Pinpoint the cell where the given text exists, returning its [X, Y] midpoint coordinate. 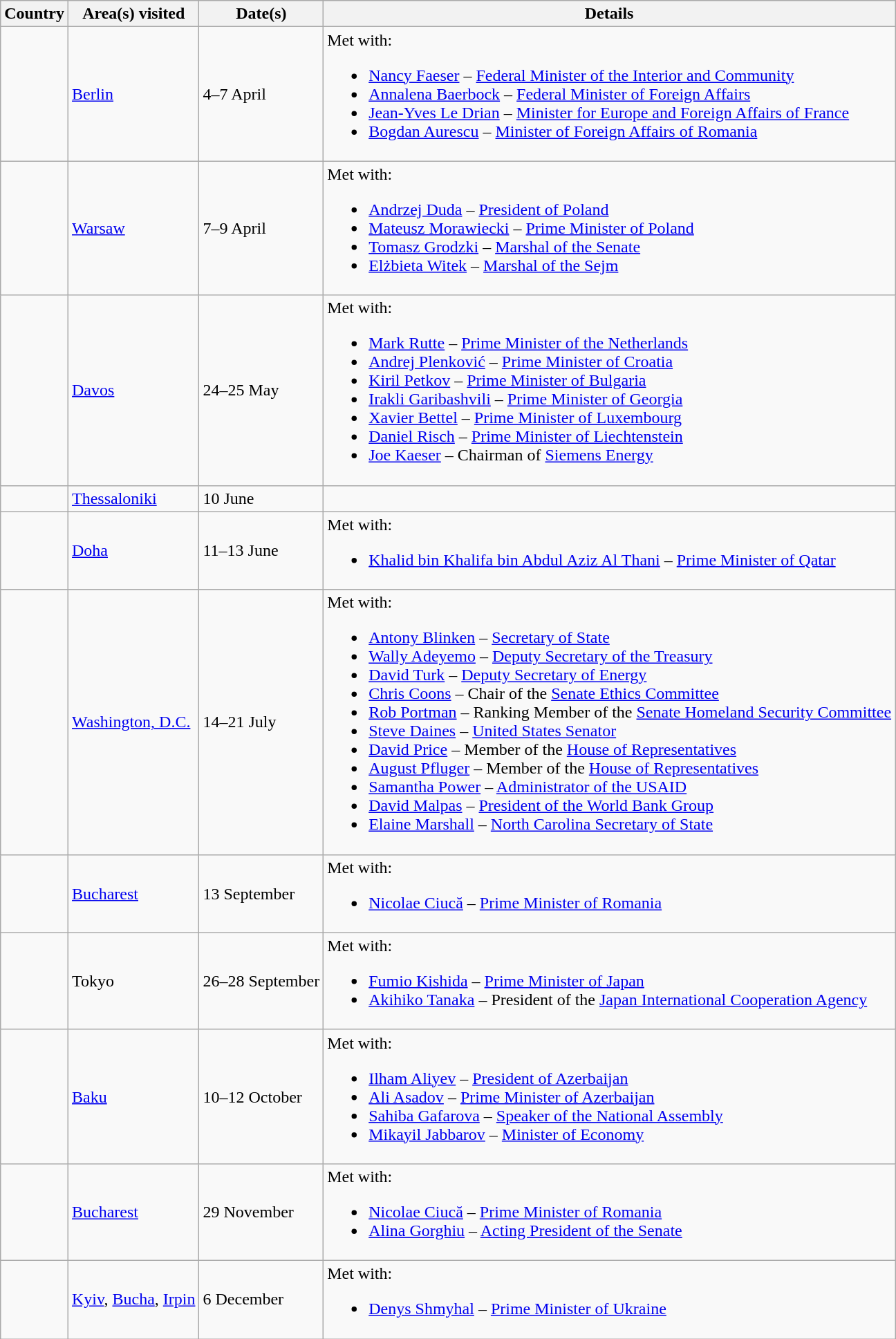
Area(s) visited [133, 14]
Baku [133, 1096]
Date(s) [261, 14]
Thessaloniki [133, 498]
14–21 July [261, 722]
Met with:Nicolae Ciucă – Prime Minister of Romania [610, 893]
26–28 September [261, 981]
Met with:Nicolae Ciucă – Prime Minister of RomaniaAlina Gorghiu – Acting President of the Senate [610, 1212]
Davos [133, 390]
Berlin [133, 94]
7–9 April [261, 228]
11–13 June [261, 550]
13 September [261, 893]
Kyiv, Bucha, Irpin [133, 1300]
Met with:Fumio Kishida – Prime Minister of JapanAkihiko Tanaka – President of the Japan International Cooperation Agency [610, 981]
4–7 April [261, 94]
6 December [261, 1300]
Details [610, 14]
Warsaw [133, 228]
Country [35, 14]
Washington, D.C. [133, 722]
Met with:Denys Shmyhal – Prime Minister of Ukraine [610, 1300]
29 November [261, 1212]
Tokyo [133, 981]
24–25 May [261, 390]
Doha [133, 550]
Met with:Khalid bin Khalifa bin Abdul Aziz Al Thani – Prime Minister of Qatar [610, 550]
10–12 October [261, 1096]
10 June [261, 498]
